Provide the (x, y) coordinate of the cell's center where the given text is located.  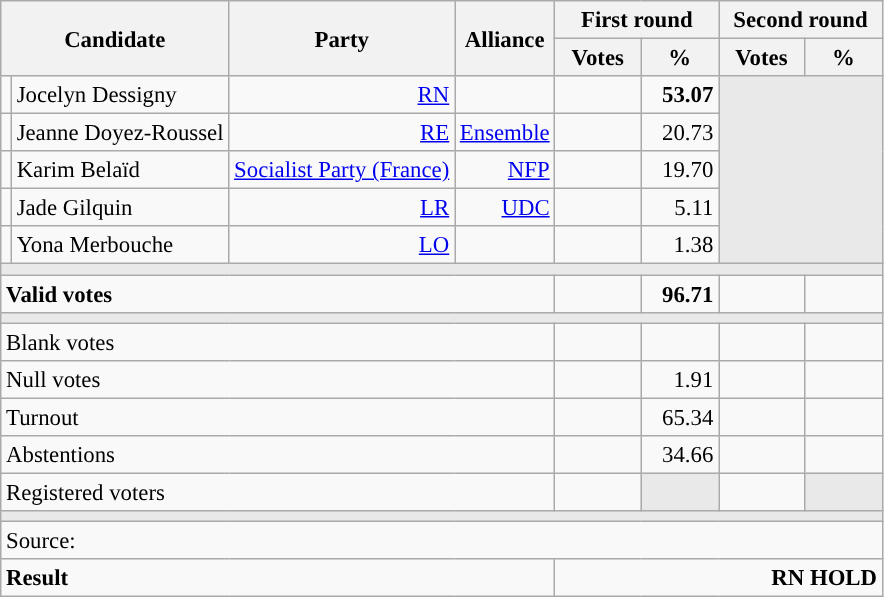
Null votes (278, 379)
Jeanne Doyez-Roussel (120, 133)
65.34 (680, 417)
Alliance (505, 38)
UDC (505, 208)
LO (342, 245)
34.66 (680, 455)
Second round (801, 20)
Candidate (115, 38)
Yona Merbouche (120, 245)
Abstentions (278, 455)
Party (342, 38)
20.73 (680, 133)
1.91 (680, 379)
Karim Belaïd (120, 170)
Registered voters (278, 492)
Blank votes (278, 342)
Valid votes (278, 294)
96.71 (680, 294)
Ensemble (505, 133)
First round (637, 20)
19.70 (680, 170)
Jocelyn Dessigny (120, 95)
RN (342, 95)
53.07 (680, 95)
Jade Gilquin (120, 208)
5.11 (680, 208)
NFP (505, 170)
RN HOLD (718, 578)
LR (342, 208)
Result (278, 578)
RE (342, 133)
1.38 (680, 245)
Socialist Party (France) (342, 170)
Turnout (278, 417)
Source: (442, 540)
